Return [X, Y] of the center of cell containing provided text 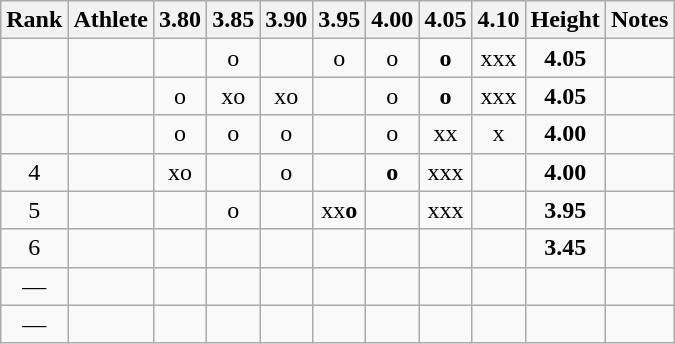
3.45 [565, 248]
x [498, 134]
3.80 [180, 20]
xx [446, 134]
4.10 [498, 20]
Height [565, 20]
6 [34, 248]
Athlete [111, 20]
5 [34, 210]
Notes [639, 20]
3.85 [234, 20]
3.90 [286, 20]
xxo [340, 210]
4 [34, 172]
Rank [34, 20]
